Scan for the cell matching the given text and deliver its (X, Y) coordinate at center. 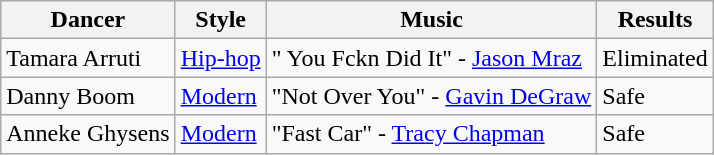
Hip-hop (220, 58)
Style (220, 20)
"Fast Car" - Tracy Chapman (432, 134)
Danny Boom (88, 96)
Results (655, 20)
Dancer (88, 20)
"Not Over You" - Gavin DeGraw (432, 96)
Music (432, 20)
" You Fckn Did It" - Jason Mraz (432, 58)
Anneke Ghysens (88, 134)
Tamara Arruti (88, 58)
Eliminated (655, 58)
